Locate the cell with the specified text and output its [X, Y] center coordinate. 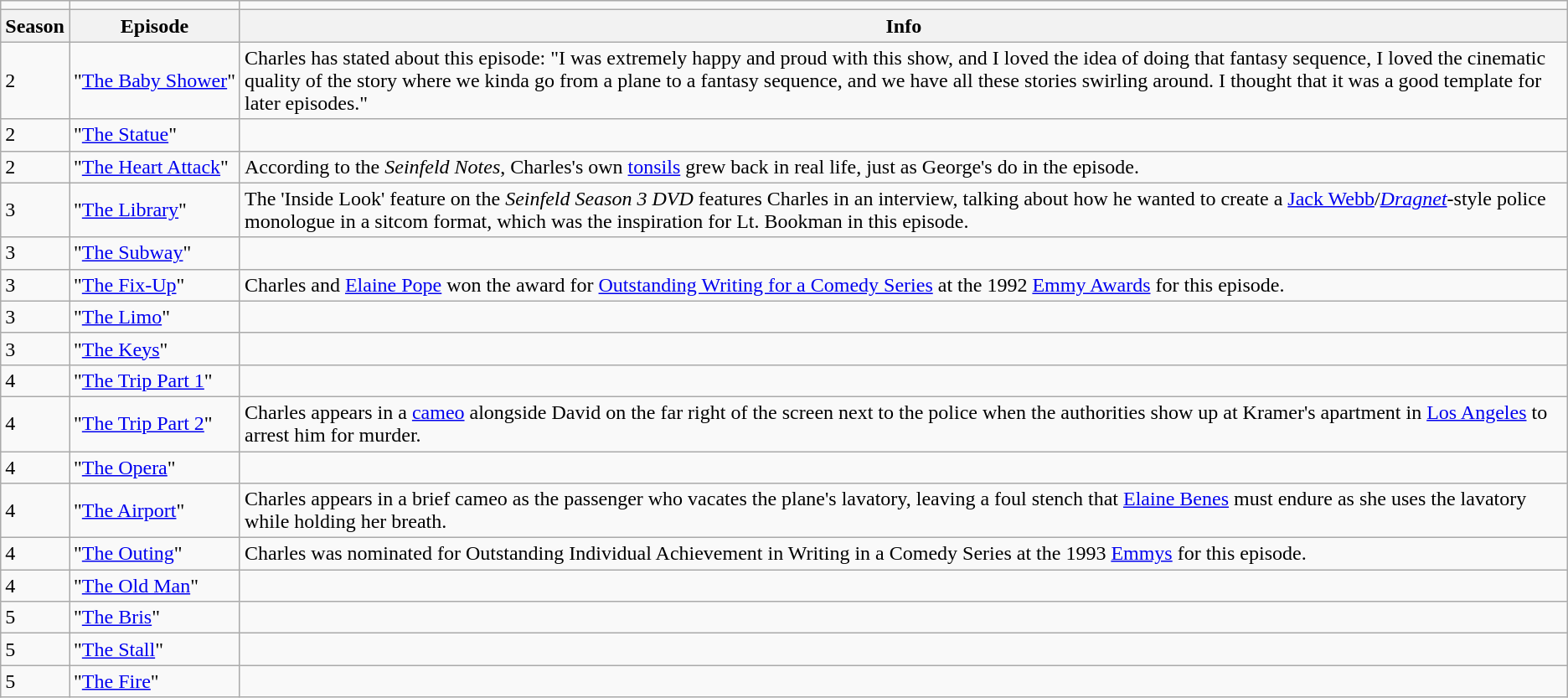
"The Bris" [154, 618]
"The Fix-Up" [154, 285]
"The Fire" [154, 681]
"The Opera" [154, 467]
Season [35, 26]
"The Trip Part 1" [154, 380]
"The Stall" [154, 649]
"The Heart Attack" [154, 167]
"The Statue" [154, 135]
Info [903, 26]
"The Airport" [154, 511]
Charles was nominated for Outstanding Individual Achievement in Writing in a Comedy Series at the 1993 Emmys for this episode. [903, 554]
Episode [154, 26]
"The Library" [154, 209]
"The Outing" [154, 554]
"The Subway" [154, 253]
According to the Seinfeld Notes, Charles's own tonsils grew back in real life, just as George's do in the episode. [903, 167]
Charles and Elaine Pope won the award for Outstanding Writing for a Comedy Series at the 1992 Emmy Awards for this episode. [903, 285]
"The Limo" [154, 317]
"The Keys" [154, 349]
"The Baby Shower" [154, 80]
"The Trip Part 2" [154, 424]
"The Old Man" [154, 586]
